Capture the cell that displays the provided text and extract its [x, y] central coordinate. 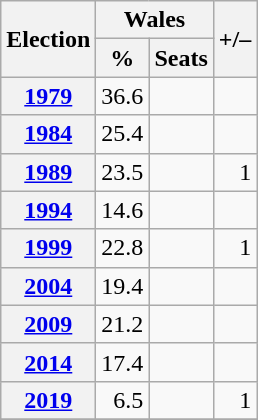
14.6 [122, 210]
1999 [48, 248]
2009 [48, 324]
22.8 [122, 248]
6.5 [122, 400]
2014 [48, 362]
17.4 [122, 362]
23.5 [122, 172]
1979 [48, 96]
2004 [48, 286]
25.4 [122, 134]
Seats [181, 58]
36.6 [122, 96]
1989 [48, 172]
+/– [234, 39]
Election [48, 39]
1994 [48, 210]
% [122, 58]
19.4 [122, 286]
2019 [48, 400]
Wales [154, 20]
1984 [48, 134]
21.2 [122, 324]
